Output the [x, y] coordinate of the center of the cell containing the given text.  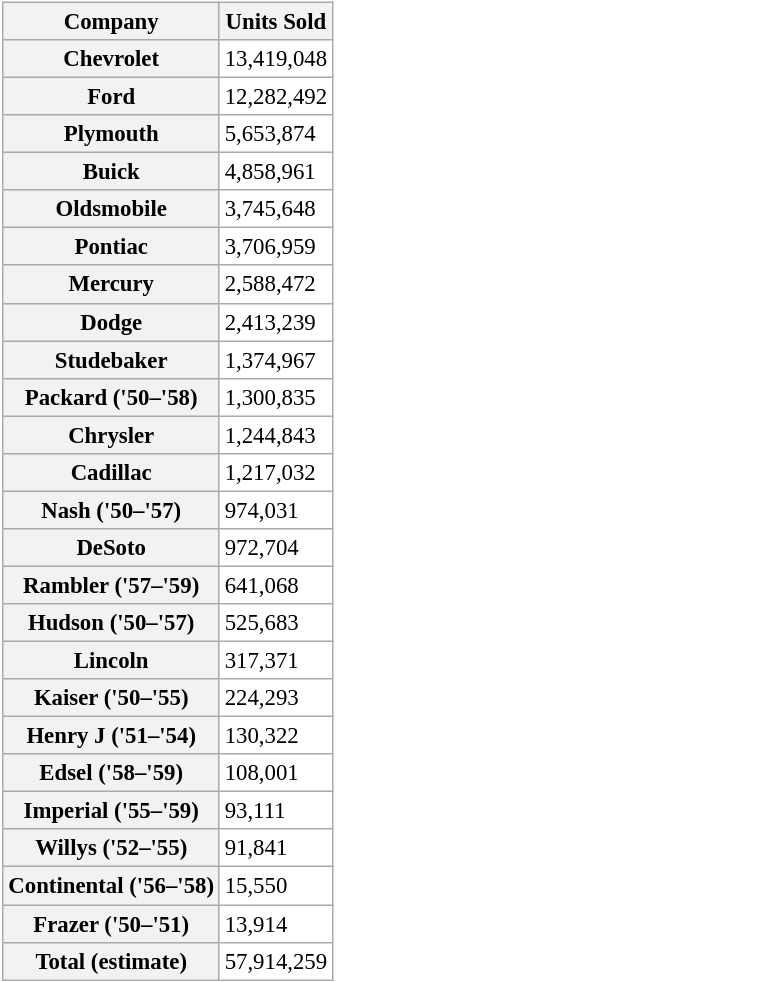
4,858,961 [276, 172]
Studebaker [111, 360]
Edsel ('58–'59) [111, 773]
Ford [111, 97]
Chrysler [111, 435]
1,244,843 [276, 435]
317,371 [276, 661]
525,683 [276, 623]
13,914 [276, 924]
13,419,048 [276, 59]
Rambler ('57–'59) [111, 585]
972,704 [276, 548]
Units Sold [276, 21]
Dodge [111, 322]
130,322 [276, 736]
2,413,239 [276, 322]
15,550 [276, 886]
3,706,959 [276, 247]
1,217,032 [276, 473]
Willys ('52–'55) [111, 849]
Cadillac [111, 473]
Buick [111, 172]
Henry J ('51–'54) [111, 736]
224,293 [276, 698]
Oldsmobile [111, 209]
Frazer ('50–'51) [111, 924]
5,653,874 [276, 134]
Company [111, 21]
12,282,492 [276, 97]
Pontiac [111, 247]
93,111 [276, 811]
Continental ('56–'58) [111, 886]
Chevrolet [111, 59]
Packard ('50–'58) [111, 397]
Mercury [111, 285]
91,841 [276, 849]
Total (estimate) [111, 961]
3,745,648 [276, 209]
Plymouth [111, 134]
641,068 [276, 585]
57,914,259 [276, 961]
1,374,967 [276, 360]
2,588,472 [276, 285]
Imperial ('55–'59) [111, 811]
DeSoto [111, 548]
Kaiser ('50–'55) [111, 698]
Nash ('50–'57) [111, 510]
974,031 [276, 510]
1,300,835 [276, 397]
108,001 [276, 773]
Hudson ('50–'57) [111, 623]
Lincoln [111, 661]
